Scan for the cell matching the given text and deliver its (X, Y) coordinate at center. 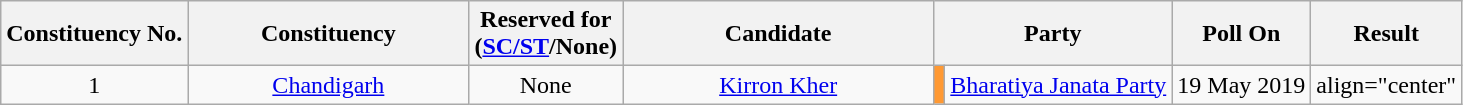
Bharatiya Janata Party (1058, 85)
None (546, 85)
Constituency No. (94, 34)
align="center" (1386, 85)
19 May 2019 (1242, 85)
Party (1053, 34)
Result (1386, 34)
Kirron Kher (778, 85)
1 (94, 85)
Candidate (778, 34)
Poll On (1242, 34)
Chandigarh (328, 85)
Constituency (328, 34)
Reserved for(SC/ST/None) (546, 34)
